Identify which cell holds the provided text, then report its [x, y] central coordinate. 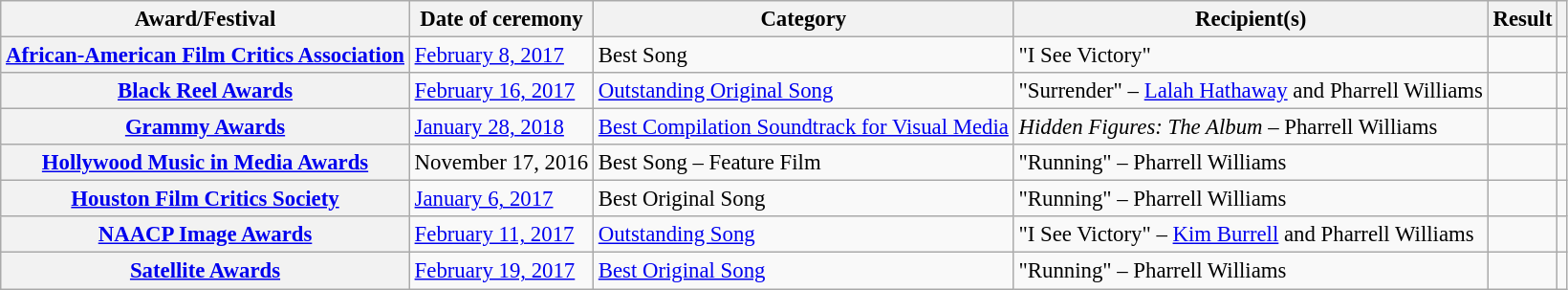
January 6, 2017 [501, 199]
Category [803, 19]
Satellite Awards [206, 271]
Best Compilation Soundtrack for Visual Media [803, 127]
Best Song [803, 56]
February 16, 2017 [501, 91]
Hollywood Music in Media Awards [206, 163]
Outstanding Original Song [803, 91]
February 8, 2017 [501, 56]
Hidden Figures: The Album – Pharrell Williams [1251, 127]
"I See Victory" – Kim Burrell and Pharrell Williams [1251, 234]
January 28, 2018 [501, 127]
February 19, 2017 [501, 271]
"I See Victory" [1251, 56]
Outstanding Song [803, 234]
NAACP Image Awards [206, 234]
African-American Film Critics Association [206, 56]
Recipient(s) [1251, 19]
November 17, 2016 [501, 163]
Result [1522, 19]
Grammy Awards [206, 127]
Black Reel Awards [206, 91]
February 11, 2017 [501, 234]
"Surrender" – Lalah Hathaway and Pharrell Williams [1251, 91]
Best Song – Feature Film [803, 163]
Date of ceremony [501, 19]
Award/Festival [206, 19]
Houston Film Critics Society [206, 199]
